Provide the [x, y] coordinate of the cell's center where the given text is located.  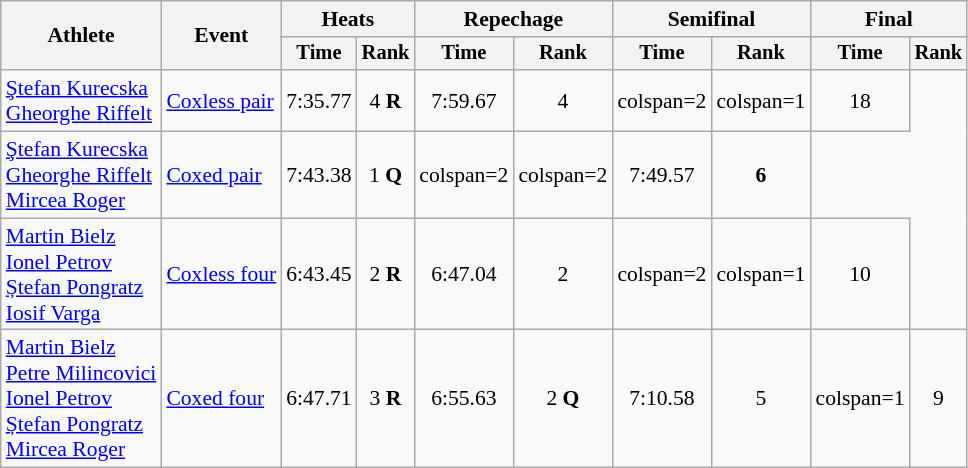
Coxless four [221, 274]
6:47.71 [318, 399]
6:43.45 [318, 274]
7:10.58 [662, 399]
Event [221, 36]
3 R [386, 399]
Coxless pair [221, 100]
7:49.57 [662, 176]
4 [562, 100]
2 Q [562, 399]
Martin BielzIonel PetrovȘtefan PongratzIosif Varga [82, 274]
Semifinal [711, 19]
Coxed four [221, 399]
5 [760, 399]
Repechage [513, 19]
2 [562, 274]
7:59.67 [464, 100]
Ştefan KurecskaGheorghe Riffelt [82, 100]
Coxed pair [221, 176]
9 [939, 399]
Martin BielzPetre MilincoviciIonel PetrovȘtefan PongratzMircea Roger [82, 399]
7:35.77 [318, 100]
Heats [348, 19]
1 Q [386, 176]
4 R [386, 100]
6:47.04 [464, 274]
2 R [386, 274]
Final [888, 19]
Ştefan KurecskaGheorghe RiffeltMircea Roger [82, 176]
7:43.38 [318, 176]
Athlete [82, 36]
6:55.63 [464, 399]
10 [860, 274]
18 [860, 100]
6 [760, 176]
